Search for the cell housing the specified text and yield its [X, Y] center coordinate. 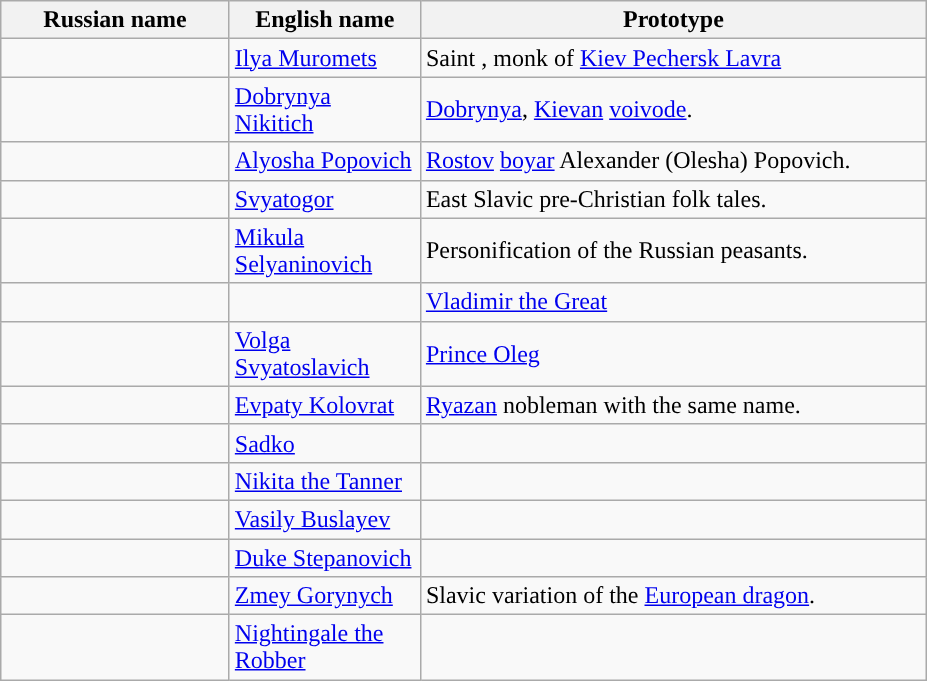
Alyosha Popovich [324, 161]
Personification of the Russian peasants. [673, 250]
Vladimir the Great [673, 302]
Sadko [324, 443]
Prototype [673, 20]
Mikula Selyaninovich [324, 250]
East Slavic pre-Christian folk tales. [673, 199]
Prince Oleg [673, 354]
Nightingale the Robber [324, 648]
Slavic variation of the European dragon. [673, 596]
Ilya Muromets [324, 58]
Nikita the Tanner [324, 481]
Dobrynya, Kievan voivode. [673, 110]
Evpaty Kolovrat [324, 405]
Russian name [116, 20]
Volga Svyatoslavich [324, 354]
Dobrynya Nikitich [324, 110]
Rostov boyar Alexander (Olesha) Popovich. [673, 161]
Saint , monk of Kiev Pechersk Lavra [673, 58]
Ryazan nobleman with the same name. [673, 405]
English name [324, 20]
Vasily Buslayev [324, 519]
Zmey Gorynych [324, 596]
Duke Stepanovich [324, 557]
Svyatogor [324, 199]
